Search for the cell housing the specified text and yield its (x, y) center coordinate. 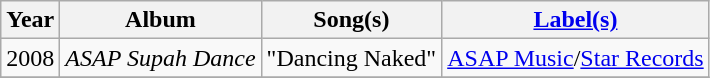
"Dancing Naked" (352, 58)
Song(s) (352, 20)
ASAP Music/Star Records (576, 58)
Label(s) (576, 20)
2008 (30, 58)
Year (30, 20)
Album (160, 20)
ASAP Supah Dance (160, 58)
